Determine the (x, y) coordinate at the center of the cell enclosing the given text.  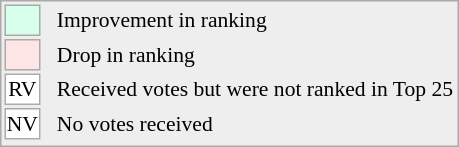
Received votes but were not ranked in Top 25 (254, 90)
Improvement in ranking (254, 20)
Drop in ranking (254, 55)
No votes received (254, 124)
NV (22, 124)
RV (22, 90)
